Search for the cell housing the specified text and yield its [x, y] center coordinate. 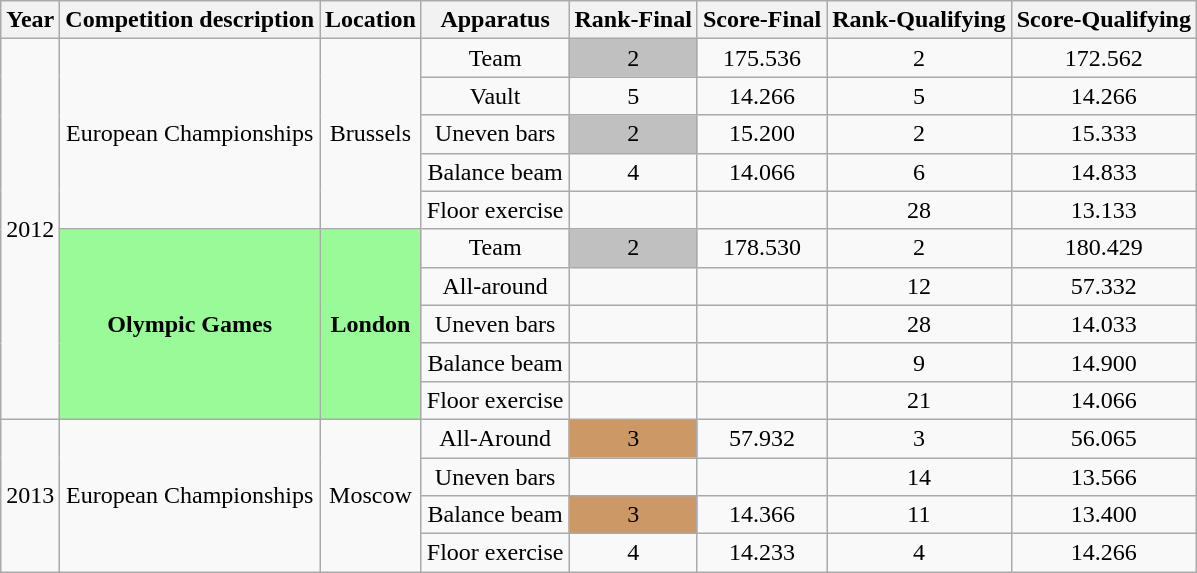
11 [919, 515]
14.233 [762, 553]
Score-Final [762, 20]
6 [919, 172]
Competition description [190, 20]
All-Around [495, 438]
13.400 [1104, 515]
57.932 [762, 438]
All-around [495, 286]
13.133 [1104, 210]
56.065 [1104, 438]
172.562 [1104, 58]
12 [919, 286]
London [371, 324]
Olympic Games [190, 324]
Brussels [371, 134]
9 [919, 362]
2012 [30, 230]
Rank-Qualifying [919, 20]
14.900 [1104, 362]
Apparatus [495, 20]
Year [30, 20]
14.033 [1104, 324]
13.566 [1104, 477]
15.200 [762, 134]
14 [919, 477]
Score-Qualifying [1104, 20]
14.366 [762, 515]
175.536 [762, 58]
Location [371, 20]
Rank-Final [633, 20]
178.530 [762, 248]
15.333 [1104, 134]
2013 [30, 495]
14.833 [1104, 172]
180.429 [1104, 248]
Moscow [371, 495]
21 [919, 400]
Vault [495, 96]
57.332 [1104, 286]
